Provide the (x, y) coordinate of the cell's center where the given text is located.  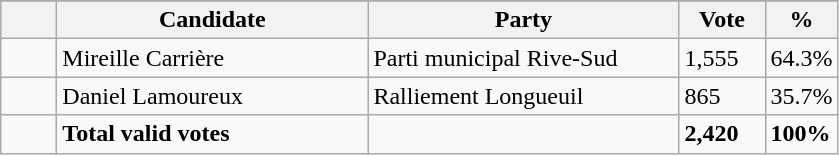
% (802, 20)
Vote (722, 20)
Party (524, 20)
1,555 (722, 58)
Ralliement Longueuil (524, 96)
865 (722, 96)
Total valid votes (212, 134)
Mireille Carrière (212, 58)
35.7% (802, 96)
100% (802, 134)
Daniel Lamoureux (212, 96)
Parti municipal Rive-Sud (524, 58)
Candidate (212, 20)
2,420 (722, 134)
64.3% (802, 58)
